For the text-containing cell, return its midpoint in [x, y] coordinate format. 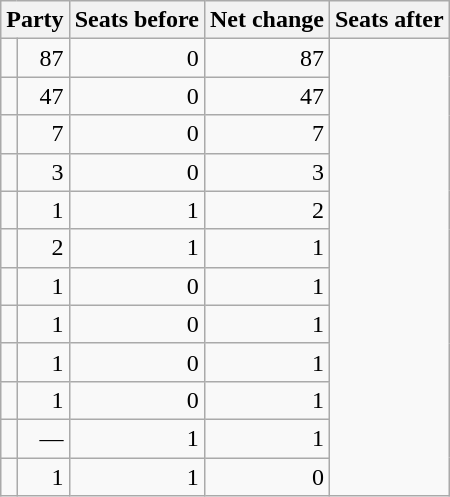
— [43, 438]
Seats before [136, 20]
Seats after [389, 20]
Party [35, 20]
Net change [266, 20]
